Determine the (X, Y) coordinate at the center of the cell enclosing the given text.  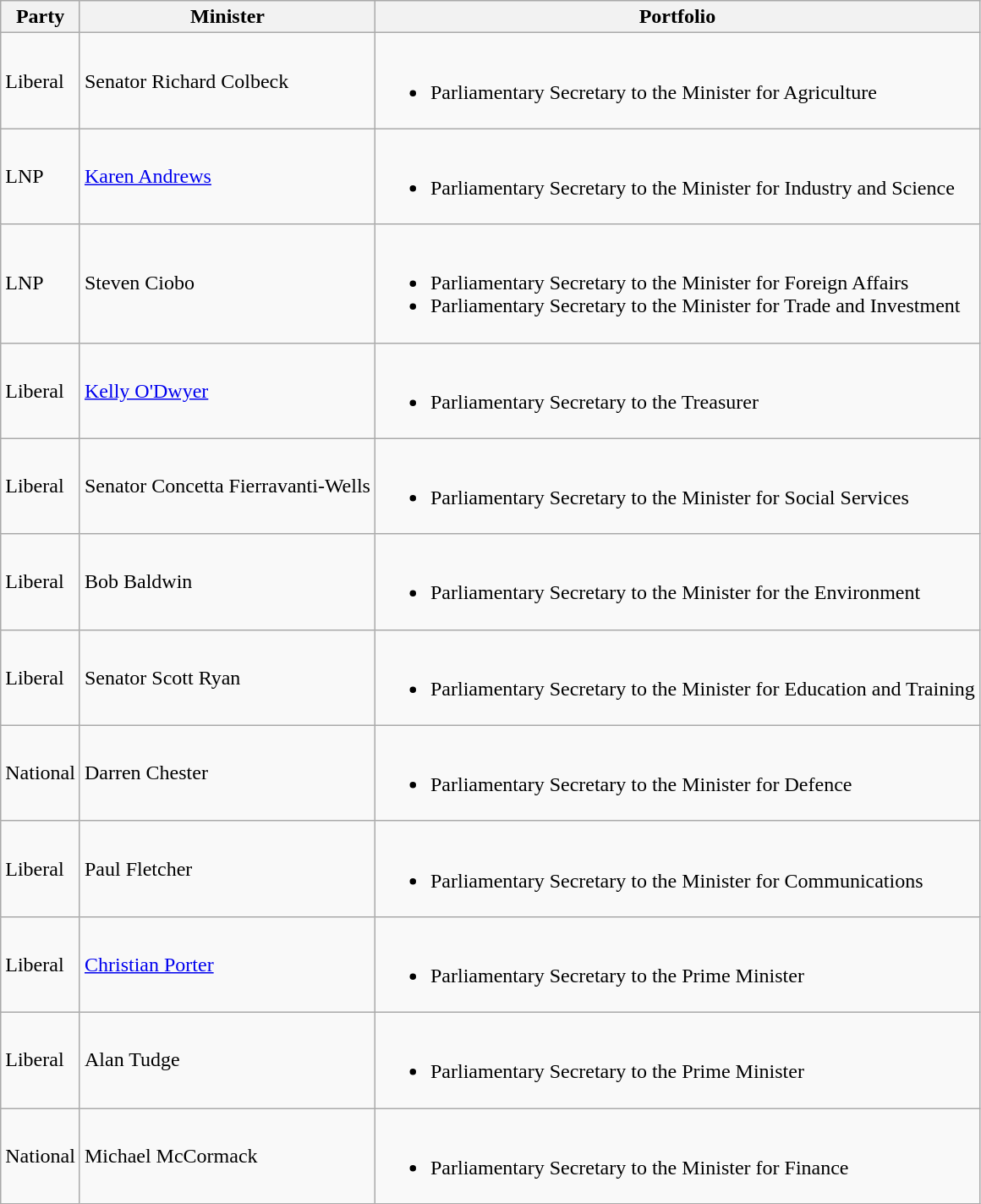
Karen Andrews (227, 176)
Parliamentary Secretary to the Minister for Social Services (677, 486)
Parliamentary Secretary to the Minister for Education and Training (677, 677)
Kelly O'Dwyer (227, 391)
Darren Chester (227, 773)
Paul Fletcher (227, 868)
Parliamentary Secretary to the Minister for Industry and Science (677, 176)
Parliamentary Secretary to the Minister for Finance (677, 1156)
Steven Ciobo (227, 283)
Portfolio (677, 17)
Senator Richard Colbeck (227, 81)
Christian Porter (227, 965)
Senator Scott Ryan (227, 677)
Alan Tudge (227, 1059)
Parliamentary Secretary to the Treasurer (677, 391)
Michael McCormack (227, 1156)
Parliamentary Secretary to the Minister for Agriculture (677, 81)
Parliamentary Secretary to the Minister for Defence (677, 773)
Parliamentary Secretary to the Minister for the Environment (677, 582)
Party (41, 17)
Bob Baldwin (227, 582)
Minister (227, 17)
Senator Concetta Fierravanti-Wells (227, 486)
Parliamentary Secretary to the Minister for Foreign AffairsParliamentary Secretary to the Minister for Trade and Investment (677, 283)
Parliamentary Secretary to the Minister for Communications (677, 868)
